For the text-containing cell, return its midpoint in (X, Y) coordinate format. 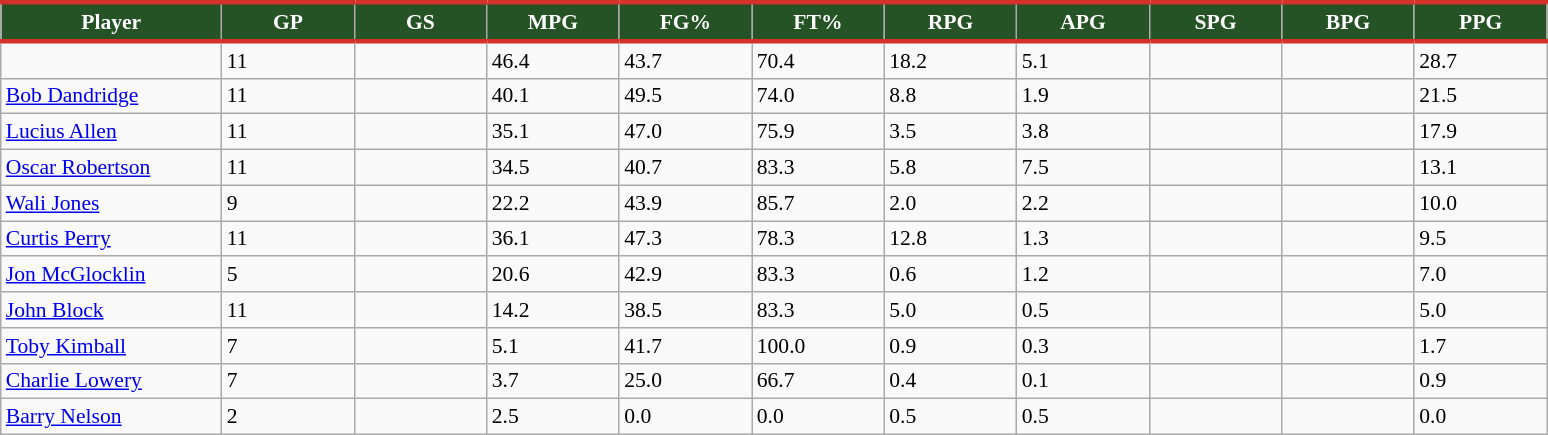
42.9 (686, 275)
2 (288, 417)
40.7 (686, 168)
BPG (1348, 22)
MPG (554, 22)
Jon McGlocklin (112, 275)
Curtis Perry (112, 239)
36.1 (554, 239)
3.7 (554, 381)
Toby Kimball (112, 346)
14.2 (554, 310)
43.7 (686, 60)
25.0 (686, 381)
74.0 (818, 96)
1.7 (1480, 346)
Wali Jones (112, 203)
75.9 (818, 132)
1.2 (1084, 275)
34.5 (554, 168)
FG% (686, 22)
22.2 (554, 203)
SPG (1216, 22)
35.1 (554, 132)
0.3 (1084, 346)
78.3 (818, 239)
GP (288, 22)
49.5 (686, 96)
2.0 (950, 203)
8.8 (950, 96)
85.7 (818, 203)
1.9 (1084, 96)
20.6 (554, 275)
0.4 (950, 381)
40.1 (554, 96)
38.5 (686, 310)
43.9 (686, 203)
FT% (818, 22)
Oscar Robertson (112, 168)
Bob Dandridge (112, 96)
28.7 (1480, 60)
0.1 (1084, 381)
41.7 (686, 346)
2.2 (1084, 203)
100.0 (818, 346)
RPG (950, 22)
9.5 (1480, 239)
18.2 (950, 60)
3.5 (950, 132)
17.9 (1480, 132)
GS (420, 22)
PPG (1480, 22)
7.0 (1480, 275)
Player (112, 22)
APG (1084, 22)
70.4 (818, 60)
13.1 (1480, 168)
0.6 (950, 275)
Lucius Allen (112, 132)
Barry Nelson (112, 417)
5 (288, 275)
John Block (112, 310)
1.3 (1084, 239)
47.0 (686, 132)
9 (288, 203)
5.8 (950, 168)
12.8 (950, 239)
3.8 (1084, 132)
10.0 (1480, 203)
46.4 (554, 60)
Charlie Lowery (112, 381)
21.5 (1480, 96)
66.7 (818, 381)
2.5 (554, 417)
47.3 (686, 239)
7.5 (1084, 168)
